Detect which cell encompasses the target text, then output its (X, Y) center coordinate. 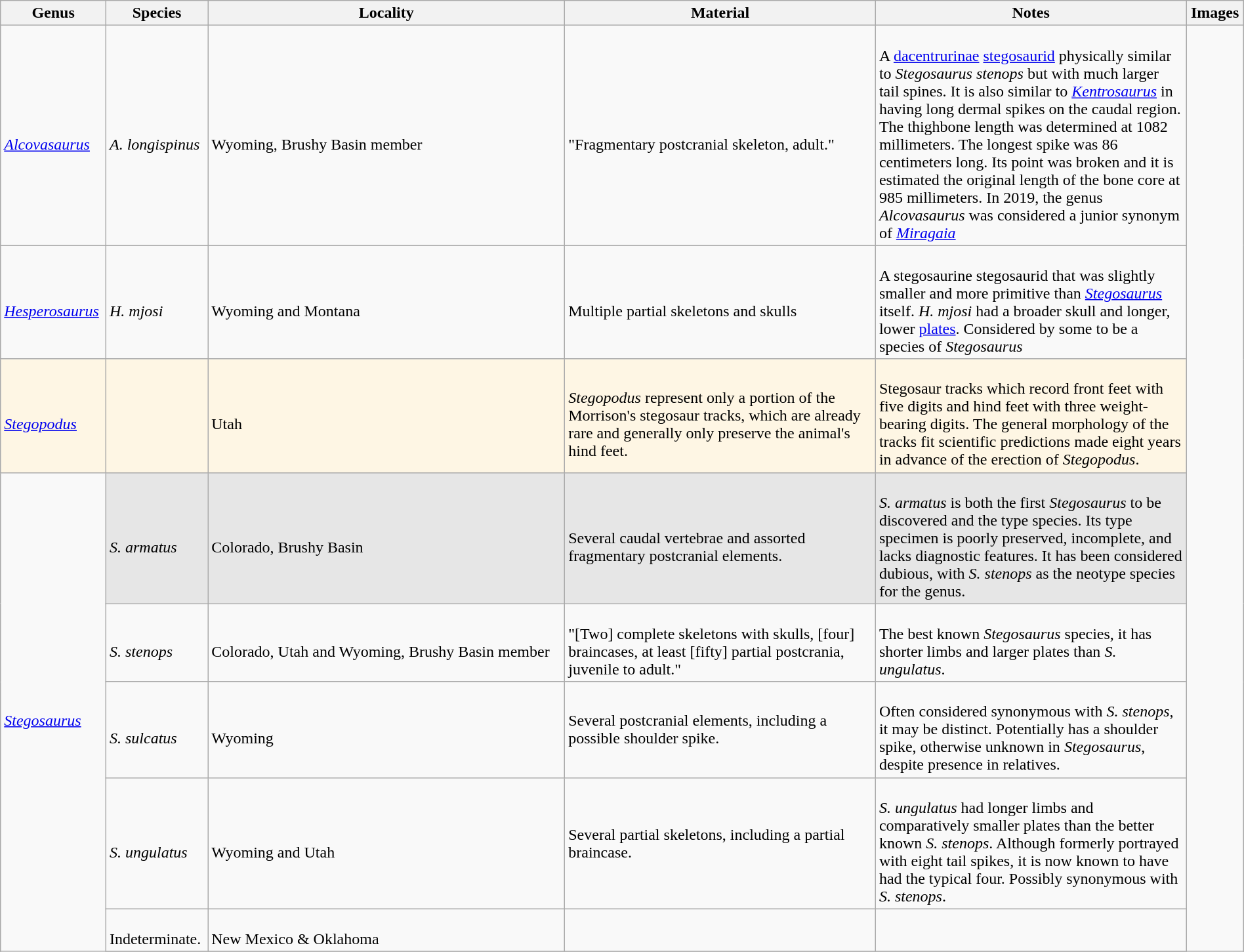
Hesperosaurus (54, 302)
Wyoming, Brushy Basin member (386, 135)
Wyoming and Montana (386, 302)
New Mexico & Oklahoma (386, 930)
Stegopodus (54, 416)
The best known Stegosaurus species, it has shorter limbs and larger plates than S. ungulatus. (1031, 643)
Stegosaurus (54, 712)
Several caudal vertebrae and assorted fragmentary postcranial elements. (720, 538)
S. ungulatus (156, 843)
Material (720, 13)
Stegopodus represent only a portion of the Morrison's stegosaur tracks, which are already rare and generally only preserve the animal's hind feet. (720, 416)
Alcovasaurus (54, 135)
Species (156, 13)
S. armatus (156, 538)
A. longispinus (156, 135)
Colorado, Brushy Basin (386, 538)
Genus (54, 13)
Colorado, Utah and Wyoming, Brushy Basin member (386, 643)
Several postcranial elements, including a possible shoulder spike. (720, 730)
Images (1215, 13)
"Fragmentary postcranial skeleton, adult." (720, 135)
S. sulcatus (156, 730)
Locality (386, 13)
Wyoming (386, 730)
Several partial skeletons, including a partial braincase. (720, 843)
"[Two] complete skeletons with skulls, [four] braincases, at least [fifty] partial postcrania, juvenile to adult." (720, 643)
Multiple partial skeletons and skulls (720, 302)
S. stenops (156, 643)
H. mjosi (156, 302)
Indeterminate. (156, 930)
Notes (1031, 13)
Wyoming and Utah (386, 843)
Utah (386, 416)
